Output the (X, Y) coordinate of the center of the cell containing the given text.  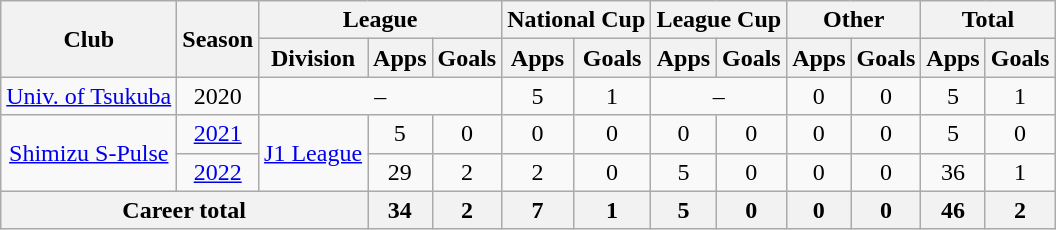
36 (953, 172)
League Cup (719, 20)
29 (400, 172)
Univ. of Tsukuba (89, 96)
7 (538, 210)
Total (988, 20)
Division (314, 58)
2022 (218, 172)
46 (953, 210)
2021 (218, 134)
Shimizu S-Pulse (89, 153)
League (380, 20)
Career total (184, 210)
2020 (218, 96)
Other (854, 20)
J1 League (314, 153)
Club (89, 39)
34 (400, 210)
National Cup (576, 20)
Season (218, 39)
